Provide the [x, y] coordinate of the cell's center where the given text is located.  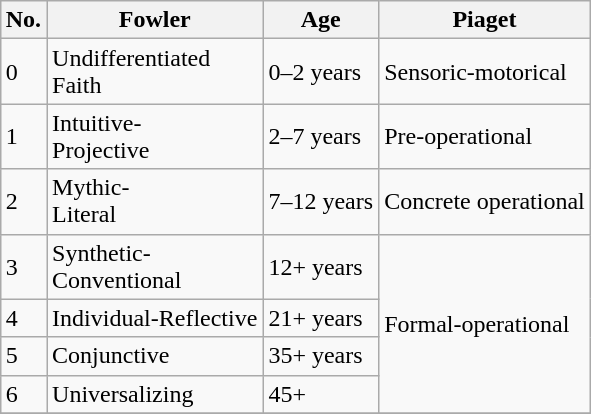
Intuitive-Projective [155, 136]
Conjunctive [155, 356]
35+ years [321, 356]
45+ [321, 394]
Piaget [485, 20]
7–12 years [321, 202]
Formal-operational [485, 324]
12+ years [321, 266]
2 [23, 202]
21+ years [321, 318]
Fowler [155, 20]
5 [23, 356]
Age [321, 20]
2–7 years [321, 136]
Universalizing [155, 394]
Pre-operational [485, 136]
4 [23, 318]
0–2 years [321, 72]
Individual-Reflective [155, 318]
Sensoric-motorical [485, 72]
Synthetic-Conventional [155, 266]
No. [23, 20]
3 [23, 266]
UndifferentiatedFaith [155, 72]
1 [23, 136]
6 [23, 394]
Concrete operational [485, 202]
0 [23, 72]
Mythic-Literal [155, 202]
